Locate the cell with the specified text and output its (X, Y) center coordinate. 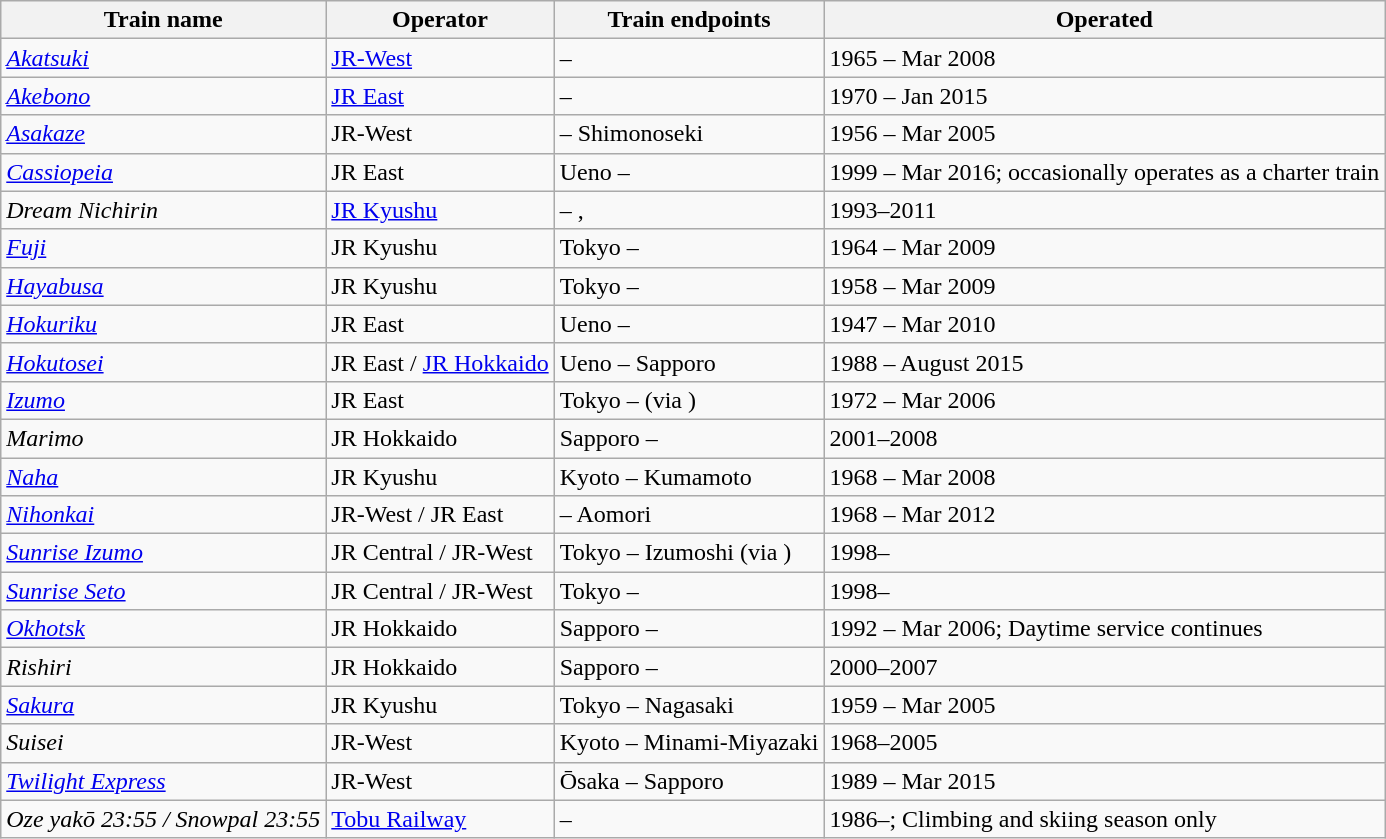
Operated (1104, 20)
Nihonkai (164, 515)
Sunrise Seto (164, 591)
Tokyo – (via ) (689, 400)
Kyoto – Kumamoto (689, 477)
Sakura (164, 705)
Asakaze (164, 134)
1972 – Mar 2006 (1104, 400)
2001–2008 (1104, 438)
1999 – Mar 2016; occasionally operates as a charter train (1104, 172)
Hokuriku (164, 324)
Operator (440, 20)
1992 – Mar 2006; Daytime service continues (1104, 629)
1986–; Climbing and skiing season only (1104, 819)
Dream Nichirin (164, 210)
1968–2005 (1104, 743)
Twilight Express (164, 781)
Train endpoints (689, 20)
Marimo (164, 438)
1965 – Mar 2008 (1104, 58)
Hokutosei (164, 362)
Hayabusa (164, 286)
Ueno – Sapporo (689, 362)
1958 – Mar 2009 (1104, 286)
Suisei (164, 743)
– Shimonoseki (689, 134)
Cassiopeia (164, 172)
1989 – Mar 2015 (1104, 781)
Rishiri (164, 667)
Tokyo – Nagasaki (689, 705)
1970 – Jan 2015 (1104, 96)
Train name (164, 20)
Fuji (164, 248)
Izumo (164, 400)
1968 – Mar 2008 (1104, 477)
1968 – Mar 2012 (1104, 515)
1959 – Mar 2005 (1104, 705)
– , (689, 210)
1993–2011 (1104, 210)
Sunrise Izumo (164, 553)
Akatsuki (164, 58)
Tobu Railway (440, 819)
Ōsaka – Sapporo (689, 781)
Oze yakō 23:55 / Snowpal 23:55 (164, 819)
2000–2007 (1104, 667)
– Aomori (689, 515)
Okhotsk (164, 629)
1988 – August 2015 (1104, 362)
JR-West / JR East (440, 515)
Akebono (164, 96)
1956 – Mar 2005 (1104, 134)
1947 – Mar 2010 (1104, 324)
JR East / JR Hokkaido (440, 362)
Kyoto – Minami-Miyazaki (689, 743)
Naha (164, 477)
1964 – Mar 2009 (1104, 248)
Tokyo – Izumoshi (via ) (689, 553)
